Determine the [x, y] coordinate at the center of the cell enclosing the given text.  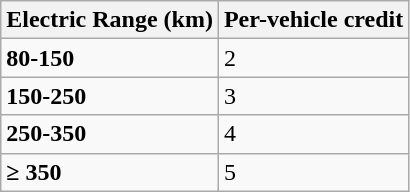
Per-vehicle credit [313, 20]
80-150 [110, 58]
4 [313, 134]
3 [313, 96]
≥ 350 [110, 172]
5 [313, 172]
150-250 [110, 96]
2 [313, 58]
Electric Range (km) [110, 20]
250-350 [110, 134]
